From the cell containing the given text, extract its center point as (x, y) coordinate. 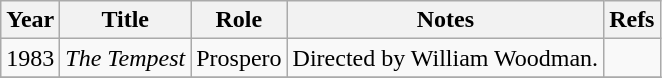
Notes (446, 20)
1983 (30, 58)
Year (30, 20)
The Tempest (126, 58)
Directed by William Woodman. (446, 58)
Title (126, 20)
Refs (632, 20)
Prospero (239, 58)
Role (239, 20)
